Return (X, Y) of the center of cell containing provided text 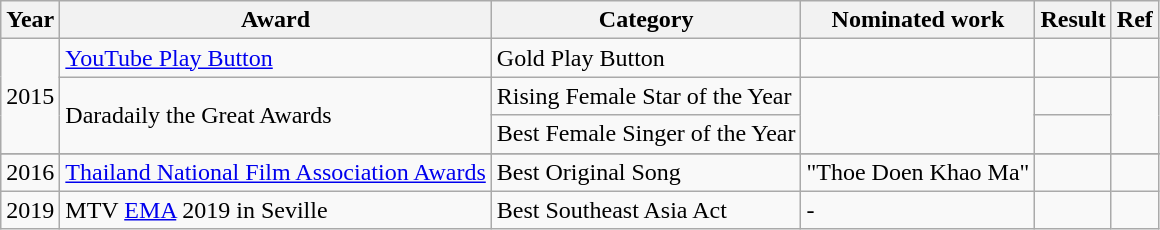
Gold Play Button (646, 58)
- (918, 210)
Rising Female Star of the Year (646, 96)
Nominated work (918, 20)
Best Southeast Asia Act (646, 210)
Daradaily the Great Awards (276, 115)
Best Female Singer of the Year (646, 134)
"Thoe Doen Khao Ma" (918, 172)
MTV EMA 2019 in Seville (276, 210)
2016 (30, 172)
2015 (30, 96)
Award (276, 20)
Best Original Song (646, 172)
YouTube Play Button (276, 58)
Thailand National Film Association Awards (276, 172)
Result (1073, 20)
Category (646, 20)
Ref (1134, 20)
2019 (30, 210)
Year (30, 20)
